Return (x, y) of the center of cell containing provided text 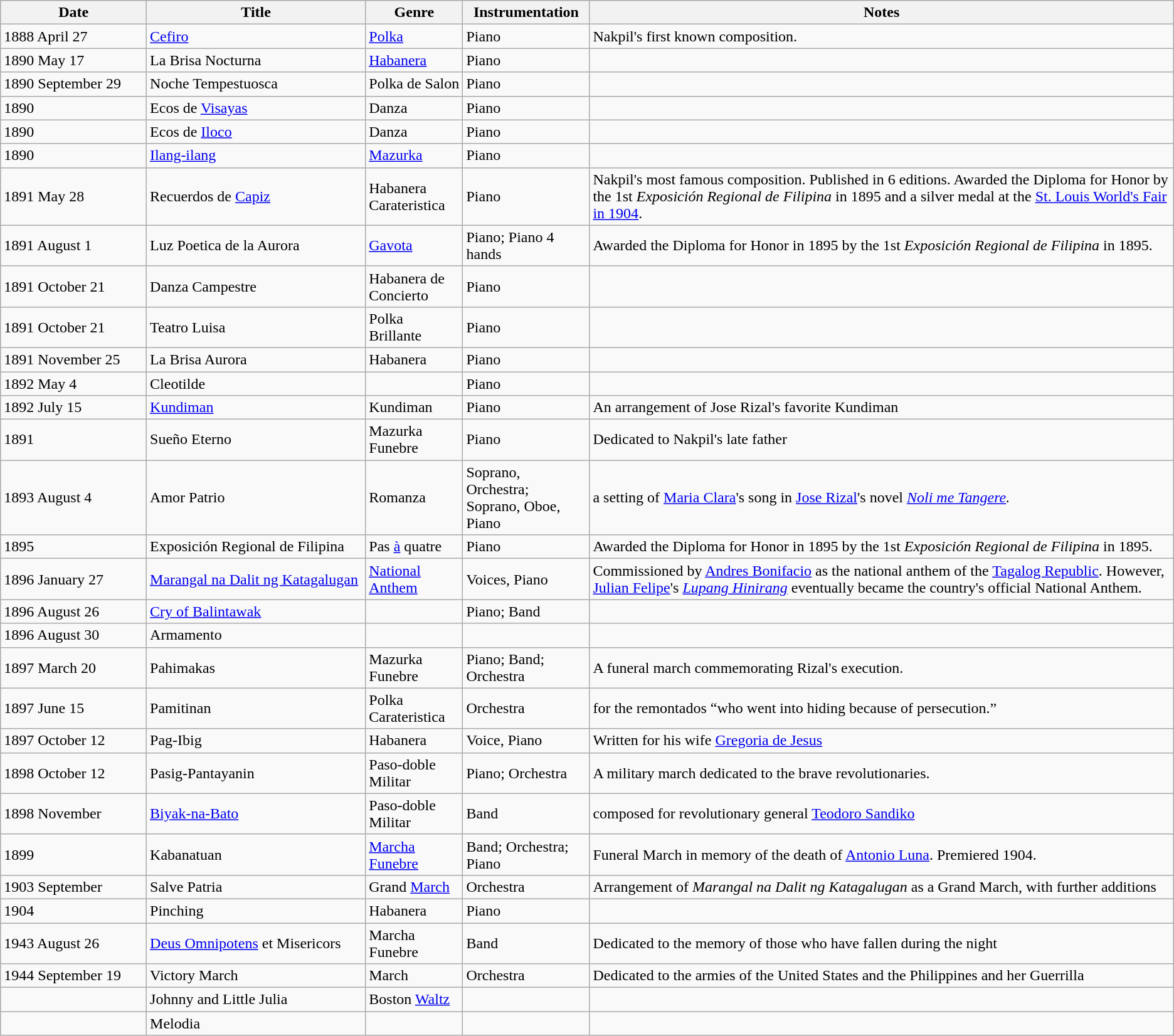
Pasig-Pantayanin (256, 773)
Polka Carateristica (414, 709)
1944 September 19 (74, 976)
1896 August 26 (74, 611)
1895 (74, 547)
Salve Patria (256, 887)
Habanera Carateristica (414, 196)
Romanza (414, 498)
1890 September 29 (74, 84)
Voice, Piano (526, 741)
Boston Waltz (414, 1000)
Piano; Orchestra (526, 773)
Teatro Luisa (256, 327)
Dedicated to the memory of those who have fallen during the night (882, 943)
a setting of Maria Clara's song in Jose Rizal's novel Noli me Tangere. (882, 498)
Ecos de Iloco (256, 132)
Written for his wife Gregoria de Jesus (882, 741)
Mazurka (414, 156)
Band; Orchestra; Piano (526, 854)
Recuerdos de Capiz (256, 196)
Instrumentation (526, 13)
Polka de Salon (414, 84)
An arrangement of Jose Rizal's favorite Kundiman (882, 408)
Sueño Eterno (256, 440)
Kabanatuan (256, 854)
Armamento (256, 635)
1903 September (74, 887)
1893 August 4 (74, 498)
Ecos de Visayas (256, 108)
1897 March 20 (74, 667)
for the remontados “who went into hiding because of persecution.” (882, 709)
1896 January 27 (74, 579)
Piano; Band; Orchestra (526, 667)
Deus Omnipotens et Misericors (256, 943)
Nakpil's first known composition. (882, 36)
Polka (414, 36)
Amor Patrio (256, 498)
A military march dedicated to the brave revolutionaries. (882, 773)
Voices, Piano (526, 579)
1898 October 12 (74, 773)
Soprano, Orchestra; Soprano, Oboe, Piano (526, 498)
1891 (74, 440)
1896 August 30 (74, 635)
National Anthem (414, 579)
Luz Poetica de la Aurora (256, 246)
Date (74, 13)
Biyak-na-Bato (256, 814)
1888 April 27 (74, 36)
Pinching (256, 911)
1897 October 12 (74, 741)
Pahimakas (256, 667)
1892 July 15 (74, 408)
1890 May 17 (74, 60)
Funeral March in memory of the death of Antonio Luna. Premiered 1904. (882, 854)
Pamitinan (256, 709)
1892 May 4 (74, 383)
Polka Brillante (414, 327)
Habanera de Concierto (414, 286)
composed for revolutionary general Teodoro Sandiko (882, 814)
Arrangement of Marangal na Dalit ng Katagalugan as a Grand March, with further additions (882, 887)
1943 August 26 (74, 943)
Noche Tempestuosca (256, 84)
Gavota (414, 246)
Johnny and Little Julia (256, 1000)
Danza Campestre (256, 286)
Exposición Regional de Filipina (256, 547)
Cefiro (256, 36)
Grand March (414, 887)
Cleotilde (256, 383)
1899 (74, 854)
La Brisa Aurora (256, 359)
Pas à quatre (414, 547)
La Brisa Nocturna (256, 60)
Ilang-ilang (256, 156)
Piano; Band (526, 611)
1891 May 28 (74, 196)
1897 June 15 (74, 709)
1898 November (74, 814)
Notes (882, 13)
March (414, 976)
Piano; Piano 4 hands (526, 246)
Melodia (256, 1023)
1904 (74, 911)
1891 August 1 (74, 246)
Title (256, 13)
Dedicated to Nakpil's late father (882, 440)
A funeral march commemorating Rizal's execution. (882, 667)
Marangal na Dalit ng Katagalugan (256, 579)
1891 November 25 (74, 359)
Victory March (256, 976)
Pag-Ibig (256, 741)
Dedicated to the armies of the United States and the Philippines and her Guerrilla (882, 976)
Cry of Balintawak (256, 611)
Genre (414, 13)
